Provide the [X, Y] coordinate of the cell's center where the given text is located.  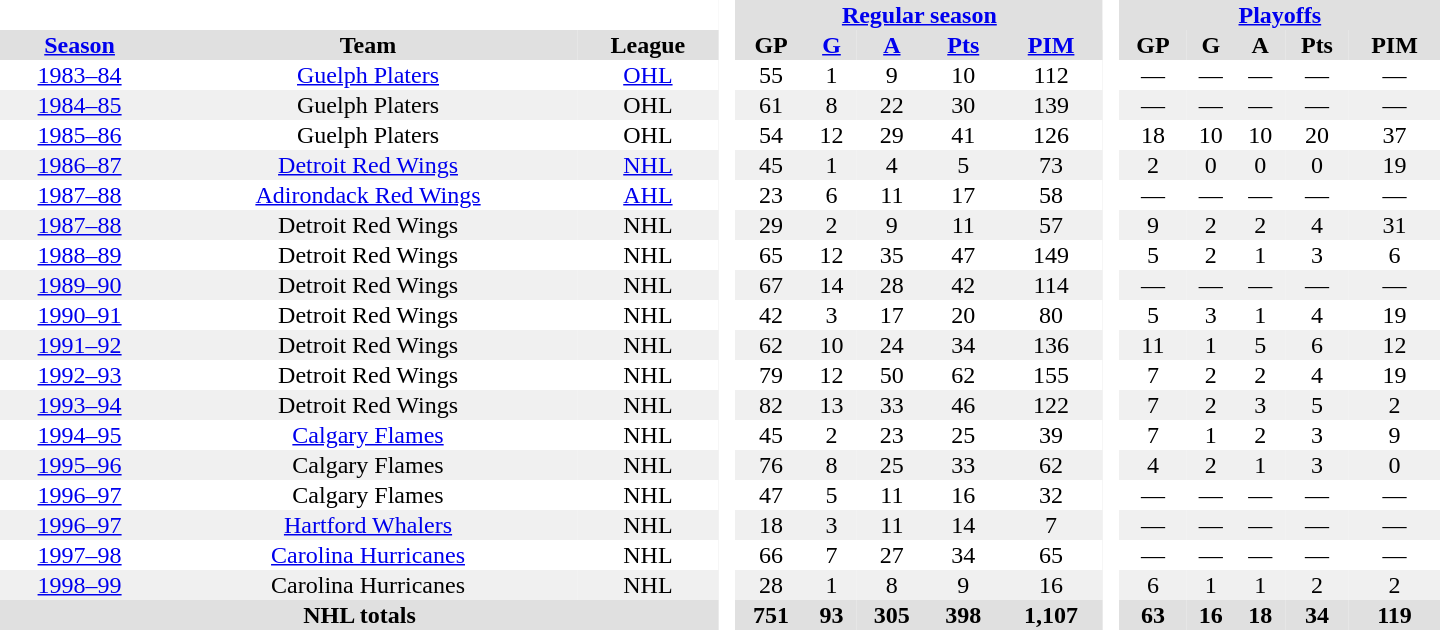
1985–86 [80, 135]
112 [1051, 75]
46 [964, 405]
1993–94 [80, 405]
Regular season [919, 15]
1988–89 [80, 255]
1,107 [1051, 615]
79 [770, 375]
1992–93 [80, 375]
22 [892, 105]
Hartford Whalers [368, 525]
58 [1051, 195]
61 [770, 105]
55 [770, 75]
305 [892, 615]
149 [1051, 255]
39 [1051, 435]
398 [964, 615]
1984–85 [80, 105]
1995–96 [80, 465]
1997–98 [80, 555]
119 [1394, 615]
Team [368, 45]
32 [1051, 495]
122 [1051, 405]
114 [1051, 285]
136 [1051, 345]
1994–95 [80, 435]
1998–99 [80, 585]
35 [892, 255]
13 [832, 405]
67 [770, 285]
Adirondack Red Wings [368, 195]
1986–87 [80, 165]
37 [1394, 135]
63 [1153, 615]
24 [892, 345]
126 [1051, 135]
93 [832, 615]
73 [1051, 165]
30 [964, 105]
41 [964, 135]
54 [770, 135]
31 [1394, 225]
57 [1051, 225]
NHL totals [360, 615]
AHL [648, 195]
1990–91 [80, 315]
139 [1051, 105]
82 [770, 405]
50 [892, 375]
751 [770, 615]
1989–90 [80, 285]
1983–84 [80, 75]
1991–92 [80, 345]
66 [770, 555]
Playoffs [1280, 15]
League [648, 45]
27 [892, 555]
76 [770, 465]
155 [1051, 375]
80 [1051, 315]
Season [80, 45]
